Detect which cell encompasses the target text, then output its (X, Y) center coordinate. 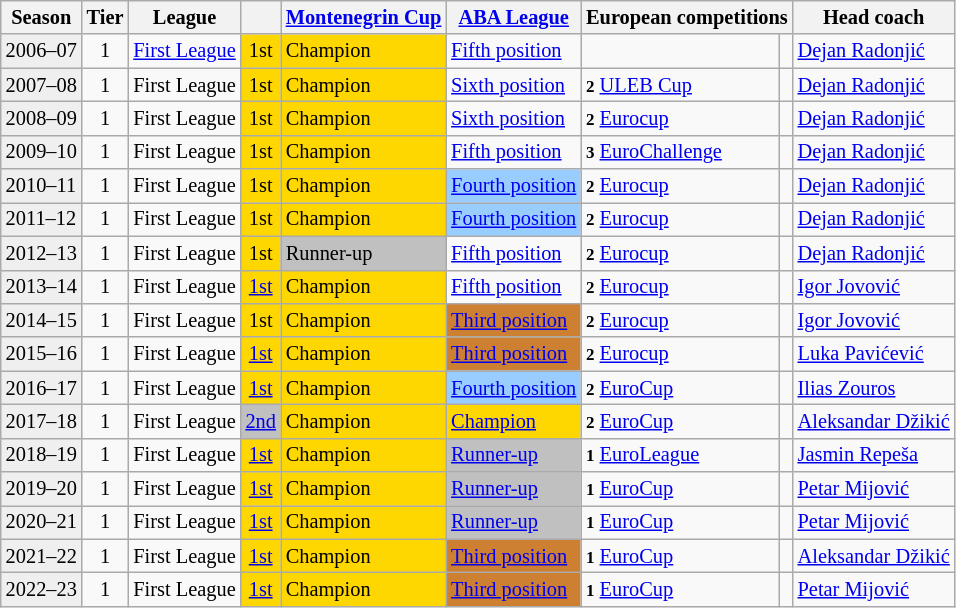
2019–20 (42, 489)
League (184, 17)
2 ULEB Cup (680, 85)
2nd (261, 421)
2013–14 (42, 287)
European competitions (687, 17)
2014–15 (42, 320)
2011–12 (42, 219)
2008–09 (42, 118)
2021–22 (42, 556)
2009–10 (42, 152)
Luka Pavićević (874, 354)
2020–21 (42, 522)
2010–11 (42, 186)
Jasmin Repeša (874, 455)
2018–19 (42, 455)
Head coach (874, 17)
ABA League (514, 17)
2016–17 (42, 388)
2012–13 (42, 253)
Montenegrin Cup (364, 17)
1 EuroLeague (680, 455)
Season (42, 17)
3 EuroChallenge (680, 152)
2007–08 (42, 85)
Tier (106, 17)
2017–18 (42, 421)
2015–16 (42, 354)
2022–23 (42, 589)
2006–07 (42, 51)
Ilias Zouros (874, 388)
